Detect which cell encompasses the target text, then output its (x, y) center coordinate. 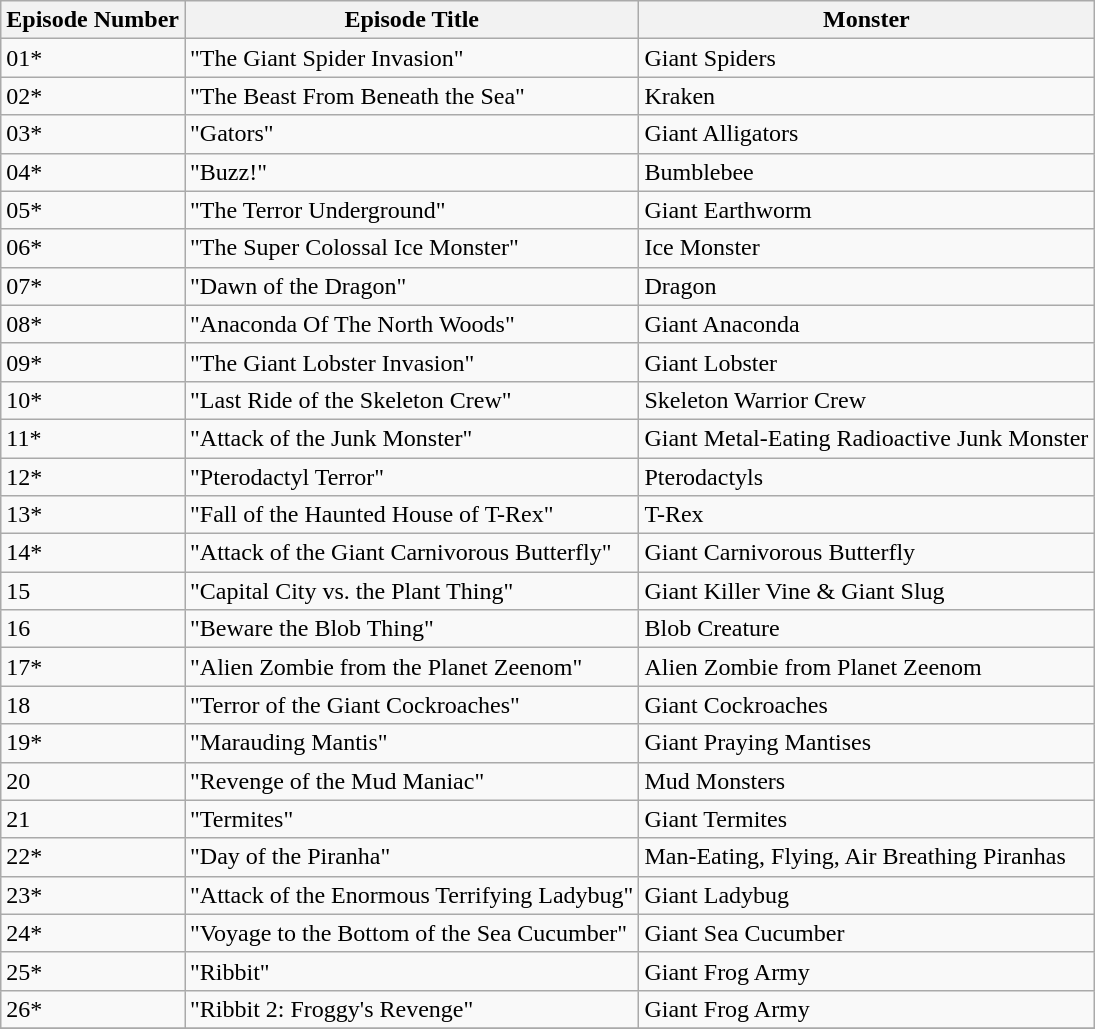
Pterodactyls (866, 477)
Giant Sea Cucumber (866, 933)
"The Super Colossal Ice Monster" (411, 248)
03* (93, 134)
Giant Lobster (866, 362)
"Alien Zombie from the Planet Zeenom" (411, 667)
"Anaconda Of The North Woods" (411, 324)
"Ribbit" (411, 971)
Giant Carnivorous Butterfly (866, 553)
"The Terror Underground" (411, 210)
11* (93, 438)
Blob Creature (866, 629)
T-Rex (866, 515)
Giant Anaconda (866, 324)
Giant Ladybug (866, 895)
"Buzz!" (411, 172)
02* (93, 96)
"Marauding Mantis" (411, 743)
"Attack of the Giant Carnivorous Butterfly" (411, 553)
Giant Spiders (866, 58)
Giant Killer Vine & Giant Slug (866, 591)
"The Giant Spider Invasion" (411, 58)
"Pterodactyl Terror" (411, 477)
"Terror of the Giant Cockroaches" (411, 705)
05* (93, 210)
21 (93, 819)
23* (93, 895)
Giant Alligators (866, 134)
Dragon (866, 286)
Ice Monster (866, 248)
"Dawn of the Dragon" (411, 286)
08* (93, 324)
"Attack of the Enormous Terrifying Ladybug" (411, 895)
22* (93, 857)
18 (93, 705)
Skeleton Warrior Crew (866, 400)
Alien Zombie from Planet Zeenom (866, 667)
26* (93, 1009)
16 (93, 629)
24* (93, 933)
07* (93, 286)
Kraken (866, 96)
"Last Ride of the Skeleton Crew" (411, 400)
17* (93, 667)
"Day of the Piranha" (411, 857)
Monster (866, 20)
10* (93, 400)
15 (93, 591)
Episode Number (93, 20)
"Beware the Blob Thing" (411, 629)
"Revenge of the Mud Maniac" (411, 781)
04* (93, 172)
01* (93, 58)
"Attack of the Junk Monster" (411, 438)
Giant Termites (866, 819)
"Gators" (411, 134)
Bumblebee (866, 172)
09* (93, 362)
Episode Title (411, 20)
19* (93, 743)
06* (93, 248)
Giant Earthworm (866, 210)
"The Giant Lobster Invasion" (411, 362)
"Ribbit 2: Froggy's Revenge" (411, 1009)
Giant Cockroaches (866, 705)
Giant Praying Mantises (866, 743)
Mud Monsters (866, 781)
Giant Metal-Eating Radioactive Junk Monster (866, 438)
20 (93, 781)
"Termites" (411, 819)
13* (93, 515)
"The Beast From Beneath the Sea" (411, 96)
12* (93, 477)
25* (93, 971)
14* (93, 553)
Man-Eating, Flying, Air Breathing Piranhas (866, 857)
"Voyage to the Bottom of the Sea Cucumber" (411, 933)
"Capital City vs. the Plant Thing" (411, 591)
"Fall of the Haunted House of T-Rex" (411, 515)
